Detect which cell encompasses the target text, then output its (x, y) center coordinate. 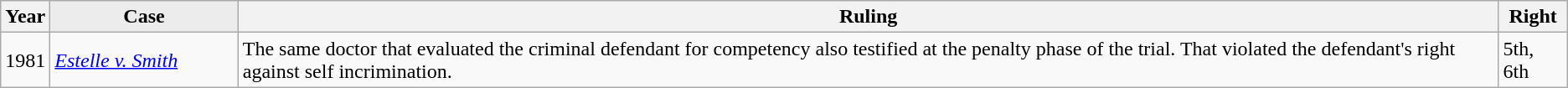
Ruling (868, 17)
Year (25, 17)
Case (144, 17)
1981 (25, 60)
Estelle v. Smith (144, 60)
5th, 6th (1533, 60)
Right (1533, 17)
